Scan for the cell matching the given text and deliver its [x, y] coordinate at center. 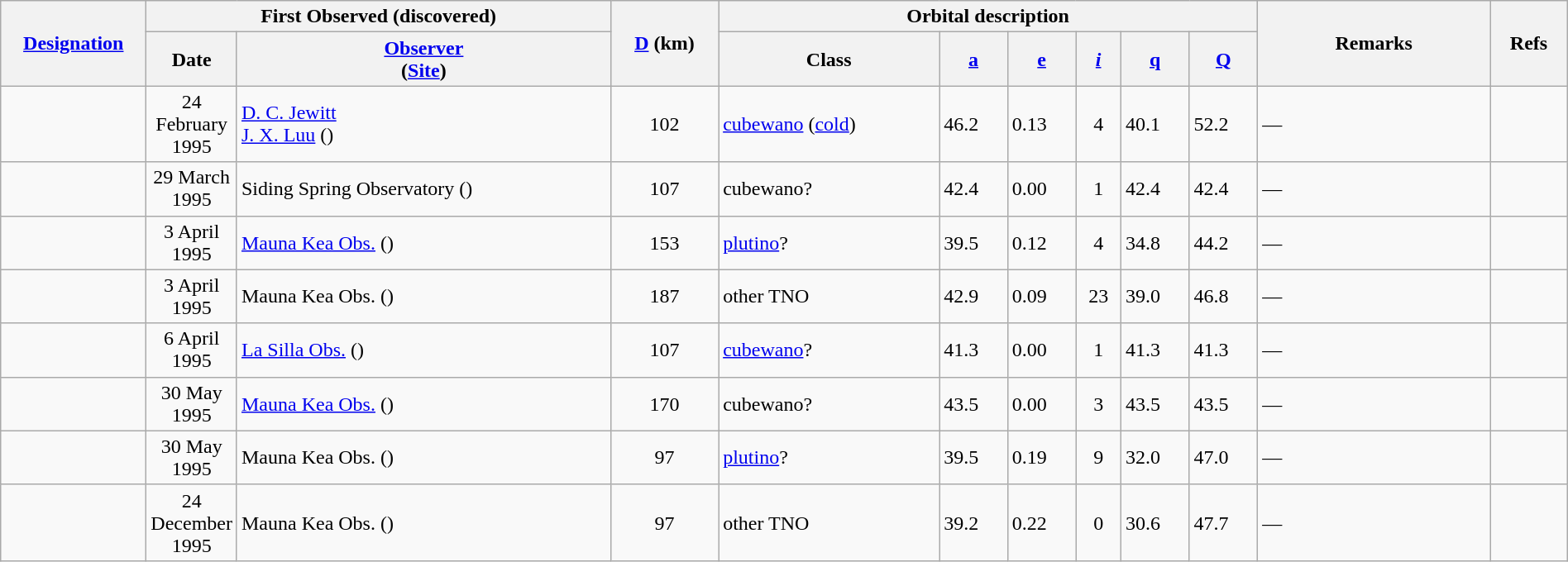
187 [664, 296]
e [1042, 60]
47.0 [1224, 458]
52.2 [1224, 124]
9 [1098, 458]
44.2 [1224, 243]
102 [664, 124]
Date [192, 60]
Remarks [1374, 43]
23 [1098, 296]
0.13 [1042, 124]
First Observed (discovered) [379, 17]
0.19 [1042, 458]
Refs [1529, 43]
34.8 [1154, 243]
D. C. JewittJ. X. Luu () [423, 124]
47.7 [1224, 522]
30.6 [1154, 522]
42.9 [974, 296]
0.09 [1042, 296]
Q [1224, 60]
D (km) [664, 43]
153 [664, 243]
Class [829, 60]
i [1098, 60]
a [974, 60]
29 March 1995 [192, 188]
Observer(Site) [423, 60]
32.0 [1154, 458]
Orbital description [988, 17]
46.2 [974, 124]
La Silla Obs. () [423, 350]
0.12 [1042, 243]
24 December 1995 [192, 522]
170 [664, 403]
cubewano (cold) [829, 124]
0 [1098, 522]
Designation [74, 43]
39.0 [1154, 296]
6 April 1995 [192, 350]
24 February 1995 [192, 124]
40.1 [1154, 124]
39.2 [974, 522]
0.22 [1042, 522]
46.8 [1224, 296]
q [1154, 60]
3 [1098, 403]
Siding Spring Observatory () [423, 188]
